Pinpoint the cell where the given text exists, returning its [X, Y] midpoint coordinate. 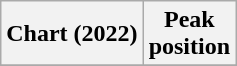
Chart (2022) [72, 34]
Peakposition [189, 34]
